Find where the given text appears and provide that cell's center as (x, y) coordinate. 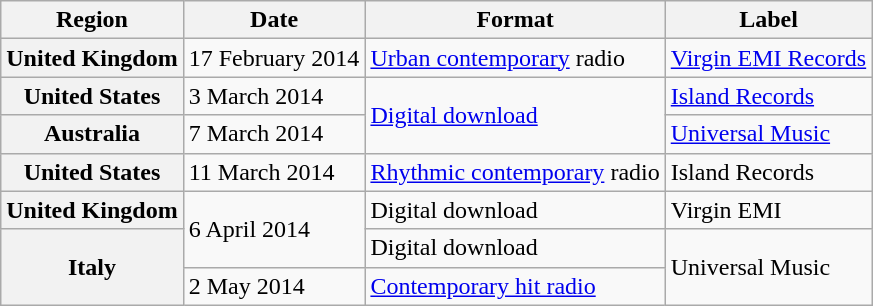
Date (274, 20)
Australia (92, 134)
11 March 2014 (274, 172)
2 May 2014 (274, 286)
17 February 2014 (274, 58)
Contemporary hit radio (515, 286)
Format (515, 20)
Urban contemporary radio (515, 58)
Virgin EMI Records (768, 58)
6 April 2014 (274, 229)
Region (92, 20)
Virgin EMI (768, 210)
Italy (92, 267)
Label (768, 20)
7 March 2014 (274, 134)
3 March 2014 (274, 96)
Rhythmic contemporary radio (515, 172)
